Determine the (X, Y) coordinate at the center of the cell enclosing the given text.  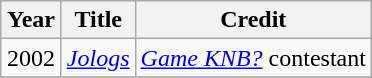
Year (32, 20)
Credit (253, 20)
Title (98, 20)
Jologs (98, 58)
2002 (32, 58)
Game KNB? contestant (253, 58)
